Identify which cell holds the provided text, then report its [X, Y] central coordinate. 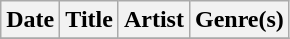
Date [30, 20]
Title [90, 20]
Genre(s) [239, 20]
Artist [154, 20]
